Locate the cell with the specified text and output its (x, y) center coordinate. 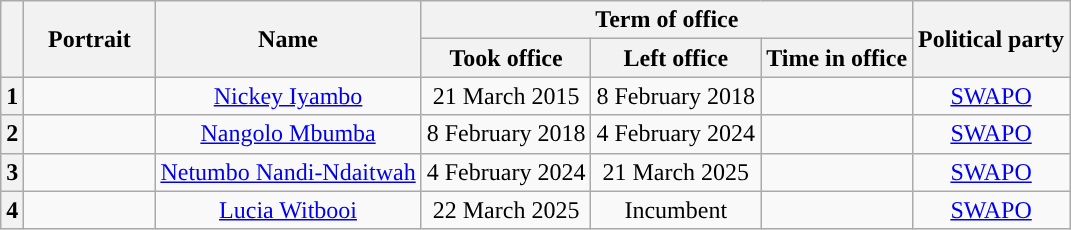
Time in office (837, 58)
1 (12, 96)
Lucia Witbooi (288, 210)
Portrait (90, 39)
3 (12, 172)
4 (12, 210)
Left office (676, 58)
2 (12, 134)
Term of office (666, 20)
Name (288, 39)
21 March 2025 (676, 172)
22 March 2025 (506, 210)
Took office (506, 58)
Netumbo Nandi-Ndaitwah (288, 172)
21 March 2015 (506, 96)
Incumbent (676, 210)
Political party (992, 39)
Nickey Iyambo (288, 96)
Nangolo Mbumba (288, 134)
